Return the [X, Y] coordinate for the center point of the cell that contains the specified text.  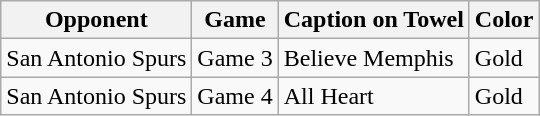
Caption on Towel [374, 20]
Color [504, 20]
All Heart [374, 96]
Opponent [96, 20]
Game 3 [235, 58]
Game [235, 20]
Believe Memphis [374, 58]
Game 4 [235, 96]
